Capture the cell that displays the provided text and extract its [X, Y] central coordinate. 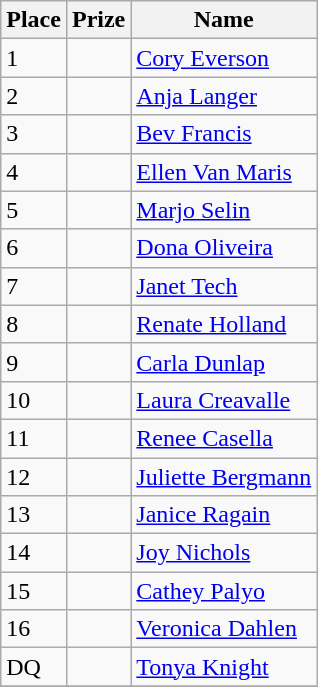
Place [34, 20]
15 [34, 591]
Tonya Knight [224, 667]
Prize [98, 20]
3 [34, 134]
14 [34, 553]
Name [224, 20]
Ellen Van Maris [224, 172]
7 [34, 286]
DQ [34, 667]
Cathey Palyo [224, 591]
2 [34, 96]
Joy Nichols [224, 553]
10 [34, 400]
6 [34, 248]
12 [34, 477]
Veronica Dahlen [224, 629]
9 [34, 362]
11 [34, 438]
4 [34, 172]
Anja Langer [224, 96]
Carla Dunlap [224, 362]
1 [34, 58]
Dona Oliveira [224, 248]
16 [34, 629]
5 [34, 210]
Renee Casella [224, 438]
Cory Everson [224, 58]
Janice Ragain [224, 515]
Bev Francis [224, 134]
Renate Holland [224, 324]
13 [34, 515]
Juliette Bergmann [224, 477]
Marjo Selin [224, 210]
8 [34, 324]
Laura Creavalle [224, 400]
Janet Tech [224, 286]
